Determine the (x, y) coordinate at the center of the cell enclosing the given text.  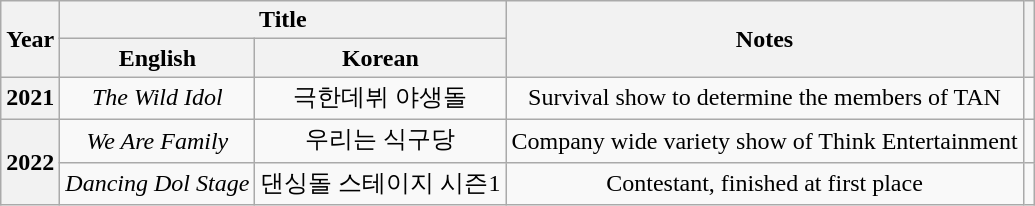
Korean (380, 58)
Year (30, 39)
우리는 식구당 (380, 140)
극한데뷔 야생돌 (380, 98)
Survival show to determine the members of TAN (764, 98)
Notes (764, 39)
We Are Family (158, 140)
댄싱돌 스테이지 시즌1 (380, 184)
Title (283, 20)
English (158, 58)
Contestant, finished at first place (764, 184)
Company wide variety show of Think Entertainment (764, 140)
The Wild Idol (158, 98)
Dancing Dol Stage (158, 184)
2021 (30, 98)
2022 (30, 162)
